Extract the [x, y] coordinate from the center of the cell holding the provided text.  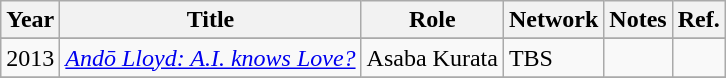
Network [553, 20]
Title [210, 20]
Asaba Kurata [432, 58]
TBS [553, 58]
Ref. [698, 20]
Role [432, 20]
Year [30, 20]
2013 [30, 58]
Notes [638, 20]
Andō Lloyd: A.I. knows Love? [210, 58]
